Determine the (x, y) coordinate at the center of the cell enclosing the given text.  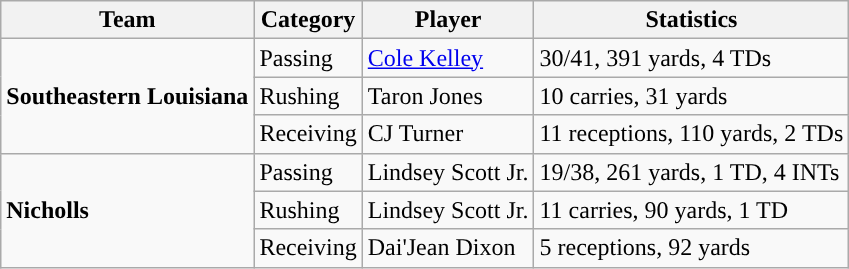
Category (308, 20)
CJ Turner (448, 134)
10 carries, 31 yards (692, 96)
30/41, 391 yards, 4 TDs (692, 58)
Southeastern Louisiana (128, 96)
Taron Jones (448, 96)
Nicholls (128, 210)
Dai'Jean Dixon (448, 248)
Cole Kelley (448, 58)
19/38, 261 yards, 1 TD, 4 INTs (692, 172)
Team (128, 20)
11 carries, 90 yards, 1 TD (692, 210)
11 receptions, 110 yards, 2 TDs (692, 134)
5 receptions, 92 yards (692, 248)
Statistics (692, 20)
Player (448, 20)
